Determine the (X, Y) coordinate at the center of the cell enclosing the given text.  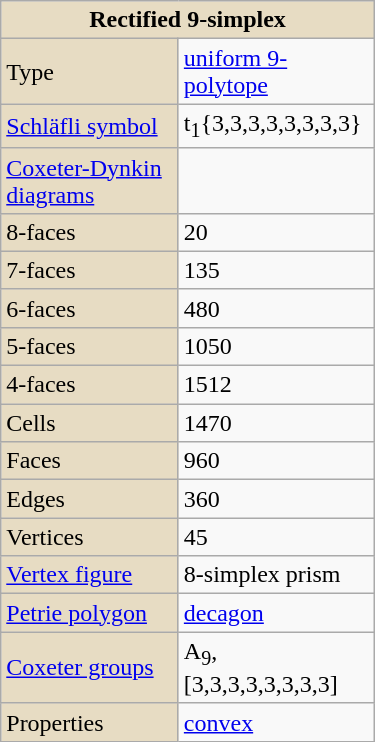
360 (276, 499)
Vertex figure (90, 575)
Coxeter-Dynkin diagrams (90, 180)
Faces (90, 461)
convex (276, 722)
Properties (90, 722)
1470 (276, 423)
135 (276, 270)
1512 (276, 385)
Type (90, 72)
480 (276, 308)
5-faces (90, 346)
decagon (276, 613)
t1{3,3,3,3,3,3,3,3} (276, 126)
1050 (276, 346)
960 (276, 461)
Vertices (90, 537)
20 (276, 232)
6-faces (90, 308)
4-faces (90, 385)
Petrie polygon (90, 613)
8-simplex prism (276, 575)
Schläfli symbol (90, 126)
uniform 9-polytope (276, 72)
45 (276, 537)
Coxeter groups (90, 668)
A9, [3,3,3,3,3,3,3,3] (276, 668)
Rectified 9-simplex (188, 20)
Edges (90, 499)
8-faces (90, 232)
Cells (90, 423)
7-faces (90, 270)
